Locate the cell with the specified text and output its (X, Y) center coordinate. 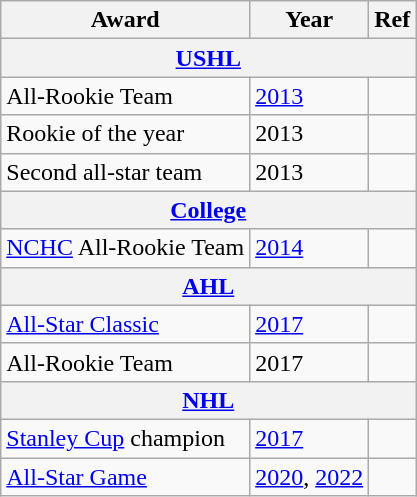
All-Star Classic (126, 324)
Rookie of the year (126, 134)
All-Star Game (126, 477)
USHL (208, 58)
AHL (208, 286)
Second all-star team (126, 172)
Award (126, 20)
NCHC All-Rookie Team (126, 248)
Year (310, 20)
NHL (208, 400)
Stanley Cup champion (126, 438)
2020, 2022 (310, 477)
Ref (392, 20)
2014 (310, 248)
College (208, 210)
